Determine the [x, y] coordinate at the center of the cell enclosing the given text.  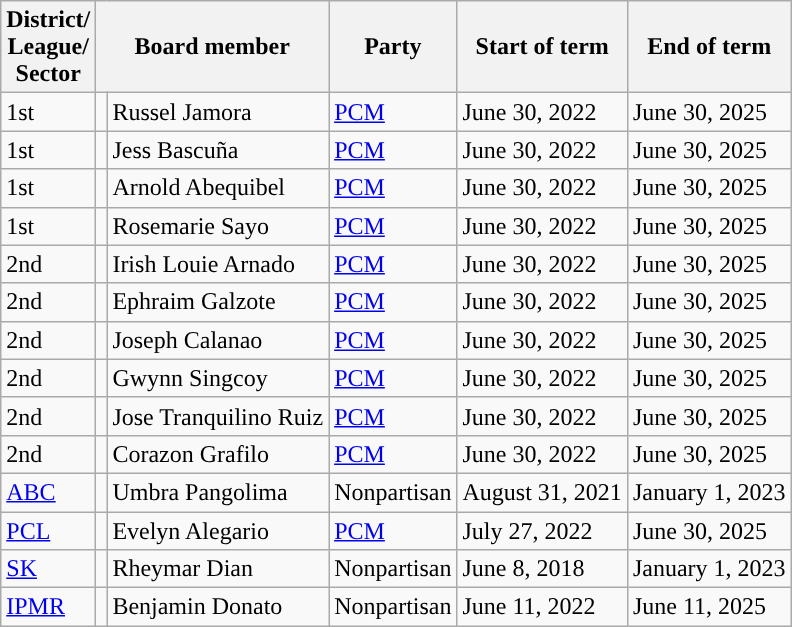
Benjamin Donato [218, 607]
Board member [212, 47]
Umbra Pangolima [218, 492]
Party [393, 47]
Ephraim Galzote [218, 302]
June 8, 2018 [542, 569]
ABC [48, 492]
Arnold Abequibel [218, 188]
June 11, 2022 [542, 607]
Gwynn Singcoy [218, 378]
August 31, 2021 [542, 492]
Rosemarie Sayo [218, 226]
Russel Jamora [218, 112]
Joseph Calanao [218, 340]
District/League/Sector [48, 47]
Jess Bascuña [218, 150]
Irish Louie Arnado [218, 264]
End of term [709, 47]
IPMR [48, 607]
Jose Tranquilino Ruiz [218, 416]
SK [48, 569]
Corazon Grafilo [218, 454]
July 27, 2022 [542, 531]
Rheymar Dian [218, 569]
Start of term [542, 47]
Evelyn Alegario [218, 531]
PCL [48, 531]
June 11, 2025 [709, 607]
